Identify which cell holds the provided text, then report its [x, y] central coordinate. 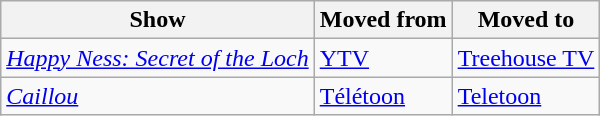
Caillou [158, 96]
Show [158, 20]
Treehouse TV [526, 58]
Teletoon [526, 96]
Télétoon [383, 96]
Moved to [526, 20]
YTV [383, 58]
Moved from [383, 20]
Happy Ness: Secret of the Loch [158, 58]
